Provide the (X, Y) coordinate of the cell's center where the given text is located.  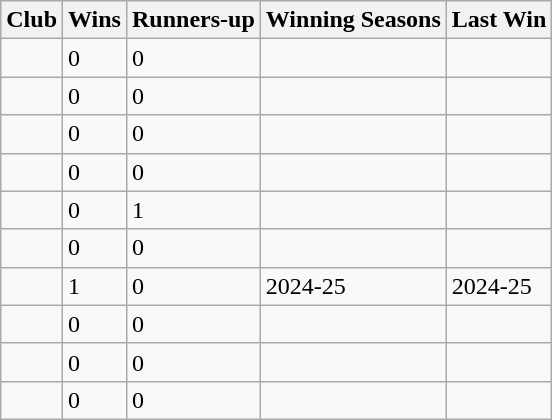
Winning Seasons (353, 20)
Club (32, 20)
Runners-up (193, 20)
Wins (95, 20)
Last Win (499, 20)
